Return the (X, Y) coordinate for the center point of the cell that contains the specified text.  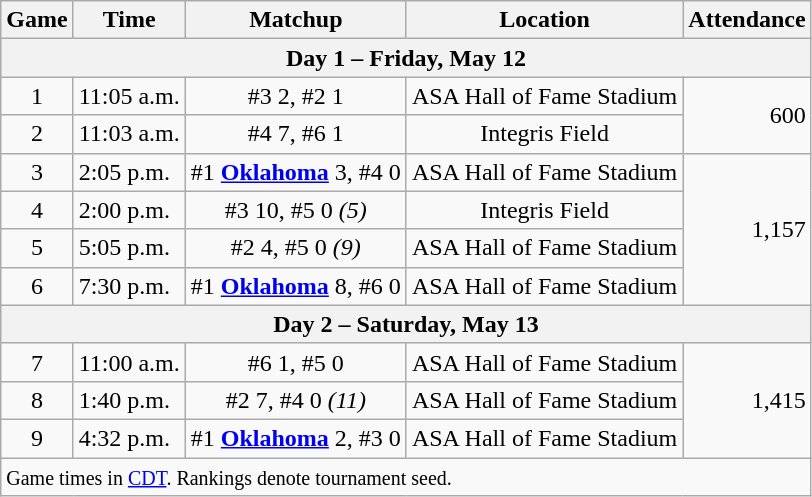
600 (747, 115)
#2 4, #5 0 (9) (296, 248)
4:32 p.m. (129, 438)
Attendance (747, 20)
2 (37, 134)
#1 Oklahoma 8, #6 0 (296, 286)
Day 2 – Saturday, May 13 (406, 324)
4 (37, 210)
Day 1 – Friday, May 12 (406, 58)
8 (37, 400)
Matchup (296, 20)
2:00 p.m. (129, 210)
1,415 (747, 400)
6 (37, 286)
1,157 (747, 229)
Location (544, 20)
Game times in CDT. Rankings denote tournament seed. (406, 477)
7 (37, 362)
#3 2, #2 1 (296, 96)
#1 Oklahoma 3, #4 0 (296, 172)
5:05 p.m. (129, 248)
11:05 a.m. (129, 96)
11:00 a.m. (129, 362)
Time (129, 20)
5 (37, 248)
2:05 p.m. (129, 172)
Game (37, 20)
11:03 a.m. (129, 134)
#3 10, #5 0 (5) (296, 210)
#4 7, #6 1 (296, 134)
3 (37, 172)
#1 Oklahoma 2, #3 0 (296, 438)
1 (37, 96)
#6 1, #5 0 (296, 362)
7:30 p.m. (129, 286)
#2 7, #4 0 (11) (296, 400)
9 (37, 438)
1:40 p.m. (129, 400)
